Extract the (X, Y) coordinate from the center of the cell holding the provided text.  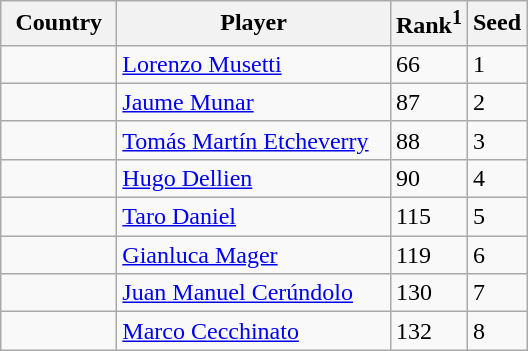
87 (428, 102)
115 (428, 217)
5 (496, 217)
Hugo Dellien (254, 178)
6 (496, 255)
130 (428, 293)
Rank1 (428, 24)
Country (59, 24)
Marco Cecchinato (254, 331)
8 (496, 331)
2 (496, 102)
Lorenzo Musetti (254, 64)
Tomás Martín Etcheverry (254, 140)
4 (496, 178)
1 (496, 64)
132 (428, 331)
Jaume Munar (254, 102)
Player (254, 24)
Seed (496, 24)
88 (428, 140)
66 (428, 64)
7 (496, 293)
Gianluca Mager (254, 255)
3 (496, 140)
Taro Daniel (254, 217)
119 (428, 255)
90 (428, 178)
Juan Manuel Cerúndolo (254, 293)
